From the cell containing the given text, extract its center point as (X, Y) coordinate. 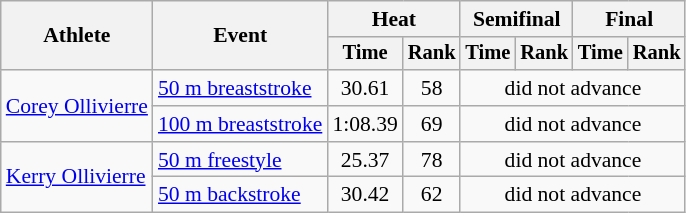
25.37 (364, 160)
Final (629, 19)
62 (432, 195)
1:08.39 (364, 124)
30.42 (364, 195)
50 m breaststroke (240, 88)
50 m freestyle (240, 160)
Corey Ollivierre (77, 106)
Heat (394, 19)
Athlete (77, 36)
69 (432, 124)
78 (432, 160)
Event (240, 36)
Semifinal (516, 19)
58 (432, 88)
100 m breaststroke (240, 124)
Kerry Ollivierre (77, 178)
50 m backstroke (240, 195)
30.61 (364, 88)
